Pinpoint the cell where the given text exists, returning its [x, y] midpoint coordinate. 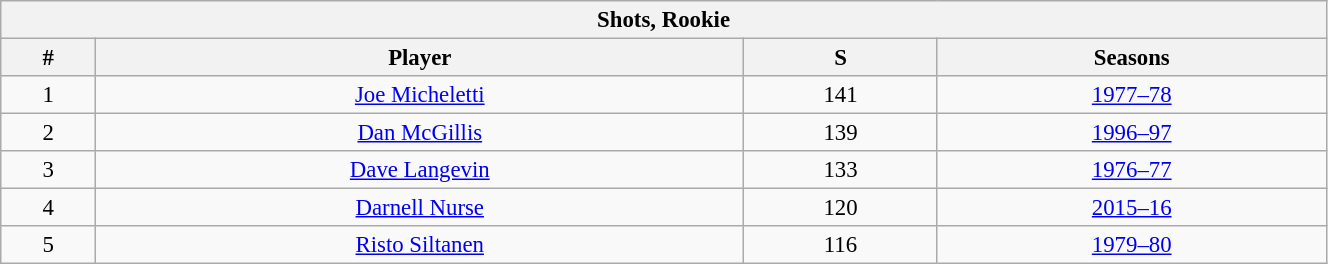
1979–80 [1132, 245]
5 [48, 245]
Player [420, 58]
1996–97 [1132, 133]
Dave Langevin [420, 170]
# [48, 58]
141 [840, 95]
1 [48, 95]
Seasons [1132, 58]
Darnell Nurse [420, 208]
4 [48, 208]
Shots, Rookie [664, 20]
3 [48, 170]
139 [840, 133]
116 [840, 245]
Dan McGillis [420, 133]
1977–78 [1132, 95]
Joe Micheletti [420, 95]
1976–77 [1132, 170]
133 [840, 170]
2015–16 [1132, 208]
S [840, 58]
2 [48, 133]
120 [840, 208]
Risto Siltanen [420, 245]
